Scan for the cell matching the given text and deliver its [X, Y] coordinate at center. 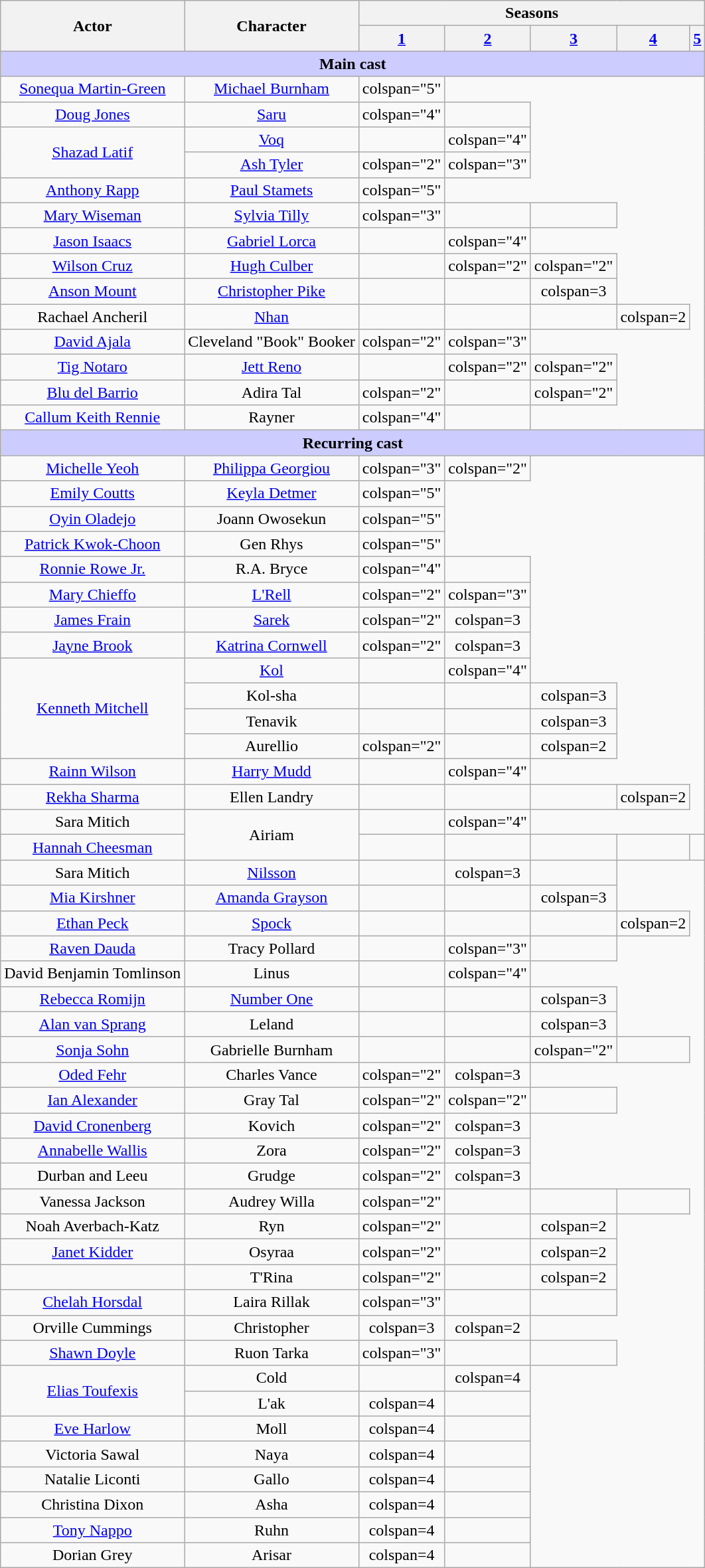
David Cronenberg [93, 1126]
Airiam [272, 835]
Kenneth Mitchell [93, 708]
Oyin Oladejo [93, 519]
T'Rina [272, 1277]
Philippa Georgiou [272, 468]
Audrey Willa [272, 1201]
Number One [272, 999]
Chelah Horsdal [93, 1302]
4 [653, 39]
Naya [272, 1454]
Doug Jones [93, 114]
Dorian Grey [93, 1555]
Ethan Peck [93, 923]
Keyla Detmer [272, 493]
Ryn [272, 1227]
Noah Averbach-Katz [93, 1227]
Wilson Cruz [93, 266]
Kovich [272, 1126]
Ronnie Rowe Jr. [93, 569]
Natalie Liconti [93, 1479]
Oded Fehr [93, 1075]
Charles Vance [272, 1075]
Christopher Pike [272, 291]
Gray Tal [272, 1100]
Actor [93, 26]
Laira Rillak [272, 1302]
Rebecca Romijn [93, 999]
Emily Coutts [93, 493]
Aurellio [272, 746]
Voq [272, 139]
Patrick Kwok-Choon [93, 544]
Asha [272, 1504]
5 [697, 39]
Adira Tal [272, 392]
Ruon Tarka [272, 1353]
Mary Wiseman [93, 215]
Zora [272, 1151]
Moll [272, 1429]
L'ak [272, 1403]
Anthony Rapp [93, 190]
3 [574, 39]
Harry Mudd [272, 772]
Nilsson [272, 873]
Blu del Barrio [93, 392]
Mia Kirshner [93, 898]
David Benjamin Tomlinson [93, 974]
Jayne Brook [93, 645]
Kol [272, 670]
Raven Dauda [93, 948]
David Ajala [93, 342]
Gen Rhys [272, 544]
Saru [272, 114]
Ruhn [272, 1529]
Tenavik [272, 721]
Arisar [272, 1555]
Christopher [272, 1328]
Eve Harlow [93, 1429]
Janet Kidder [93, 1252]
Linus [272, 974]
Spock [272, 923]
Sarek [272, 620]
Michael Burnham [272, 89]
Mary Chieffo [93, 594]
Orville Cummings [93, 1328]
Christina Dixon [93, 1504]
James Frain [93, 620]
Jason Isaacs [93, 240]
Alan van Sprang [93, 1024]
Ian Alexander [93, 1100]
Rekha Sharma [93, 797]
Gabrielle Burnham [272, 1049]
Shazad Latif [93, 152]
Shawn Doyle [93, 1353]
Gallo [272, 1479]
2 [488, 39]
Paul Stamets [272, 190]
Jett Reno [272, 367]
Amanda Grayson [272, 898]
Victoria Sawal [93, 1454]
Annabelle Wallis [93, 1151]
Recurring cast [353, 443]
Michelle Yeoh [93, 468]
1 [402, 39]
Ash Tyler [272, 165]
Durban and Leeu [93, 1176]
Cleveland "Book" Booker [272, 342]
Rainn Wilson [93, 772]
Rayner [272, 418]
Kol-sha [272, 695]
Tracy Pollard [272, 948]
Character [272, 26]
Leland [272, 1024]
Ellen Landry [272, 797]
Elias Toufexis [93, 1391]
Vanessa Jackson [93, 1201]
Gabriel Lorca [272, 240]
Sonja Sohn [93, 1049]
Hannah Cheesman [93, 847]
Nhan [272, 317]
Anson Mount [93, 291]
Hugh Culber [272, 266]
Callum Keith Rennie [93, 418]
R.A. Bryce [272, 569]
Rachael Ancheril [93, 317]
Sonequa Martin-Green [93, 89]
Cold [272, 1378]
Tony Nappo [93, 1529]
Joann Owosekun [272, 519]
Osyraa [272, 1252]
Seasons [532, 13]
L'Rell [272, 594]
Grudge [272, 1176]
Sylvia Tilly [272, 215]
Main cast [353, 64]
Katrina Cornwell [272, 645]
Tig Notaro [93, 367]
